Return [X, Y] of the center of cell containing provided text 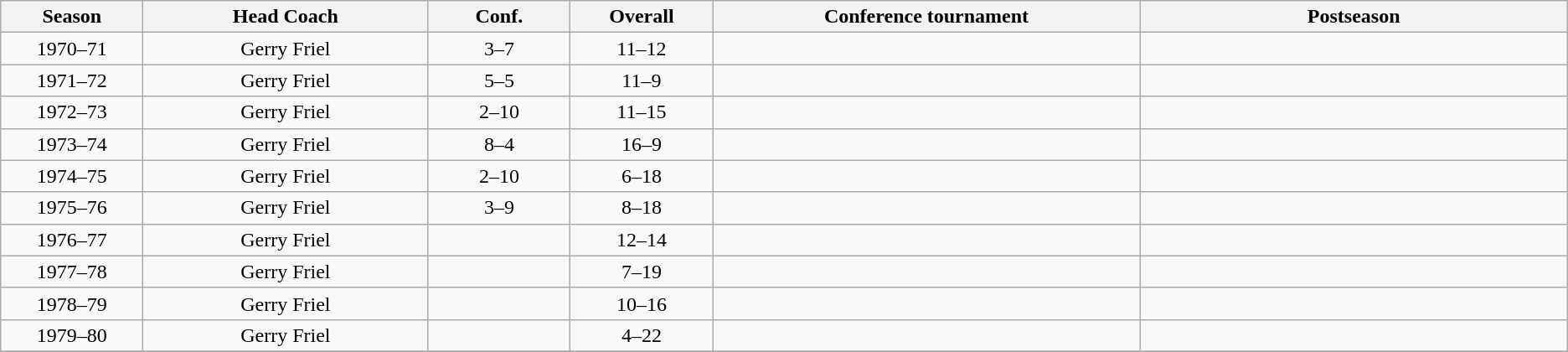
1970–71 [72, 49]
1978–79 [72, 303]
6–18 [642, 176]
1976–77 [72, 240]
4–22 [642, 335]
11–15 [642, 112]
1973–74 [72, 144]
8–4 [499, 144]
12–14 [642, 240]
1977–78 [72, 272]
Conference tournament [926, 17]
1979–80 [72, 335]
Postseason [1354, 17]
10–16 [642, 303]
11–9 [642, 80]
Overall [642, 17]
1972–73 [72, 112]
11–12 [642, 49]
3–9 [499, 208]
Season [72, 17]
Conf. [499, 17]
Head Coach [286, 17]
1974–75 [72, 176]
1975–76 [72, 208]
16–9 [642, 144]
1971–72 [72, 80]
5–5 [499, 80]
8–18 [642, 208]
7–19 [642, 272]
3–7 [499, 49]
